Locate the cell with the specified text and output its [x, y] center coordinate. 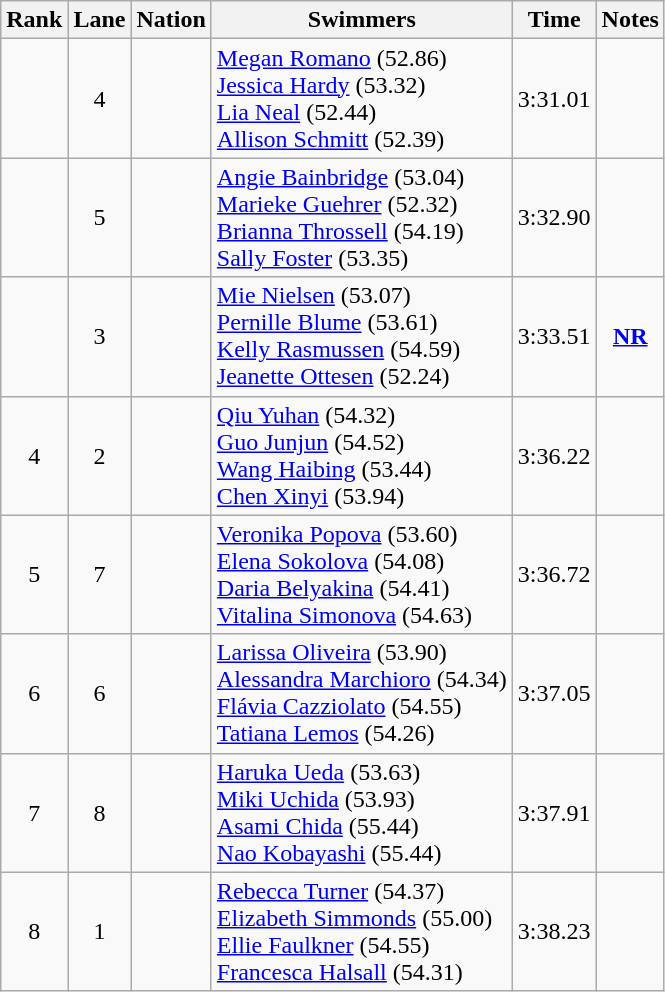
3:31.01 [554, 98]
3:37.05 [554, 694]
Megan Romano (52.86)Jessica Hardy (53.32)Lia Neal (52.44)Allison Schmitt (52.39) [362, 98]
1 [100, 932]
Nation [171, 20]
Lane [100, 20]
Time [554, 20]
3:37.91 [554, 812]
Notes [630, 20]
Haruka Ueda (53.63)Miki Uchida (53.93)Asami Chida (55.44)Nao Kobayashi (55.44) [362, 812]
Larissa Oliveira (53.90)Alessandra Marchioro (54.34)Flávia Cazziolato (54.55)Tatiana Lemos (54.26) [362, 694]
Veronika Popova (53.60)Elena Sokolova (54.08)Daria Belyakina (54.41)Vitalina Simonova (54.63) [362, 574]
Rebecca Turner (54.37)Elizabeth Simmonds (55.00)Ellie Faulkner (54.55)Francesca Halsall (54.31) [362, 932]
Qiu Yuhan (54.32)Guo Junjun (54.52)Wang Haibing (53.44)Chen Xinyi (53.94) [362, 456]
3:38.23 [554, 932]
Angie Bainbridge (53.04)Marieke Guehrer (52.32)Brianna Throssell (54.19)Sally Foster (53.35) [362, 218]
3 [100, 336]
Mie Nielsen (53.07)Pernille Blume (53.61)Kelly Rasmussen (54.59)Jeanette Ottesen (52.24) [362, 336]
3:36.72 [554, 574]
Rank [34, 20]
3:33.51 [554, 336]
3:36.22 [554, 456]
2 [100, 456]
NR [630, 336]
3:32.90 [554, 218]
Swimmers [362, 20]
